Scan for the cell matching the given text and deliver its [x, y] coordinate at center. 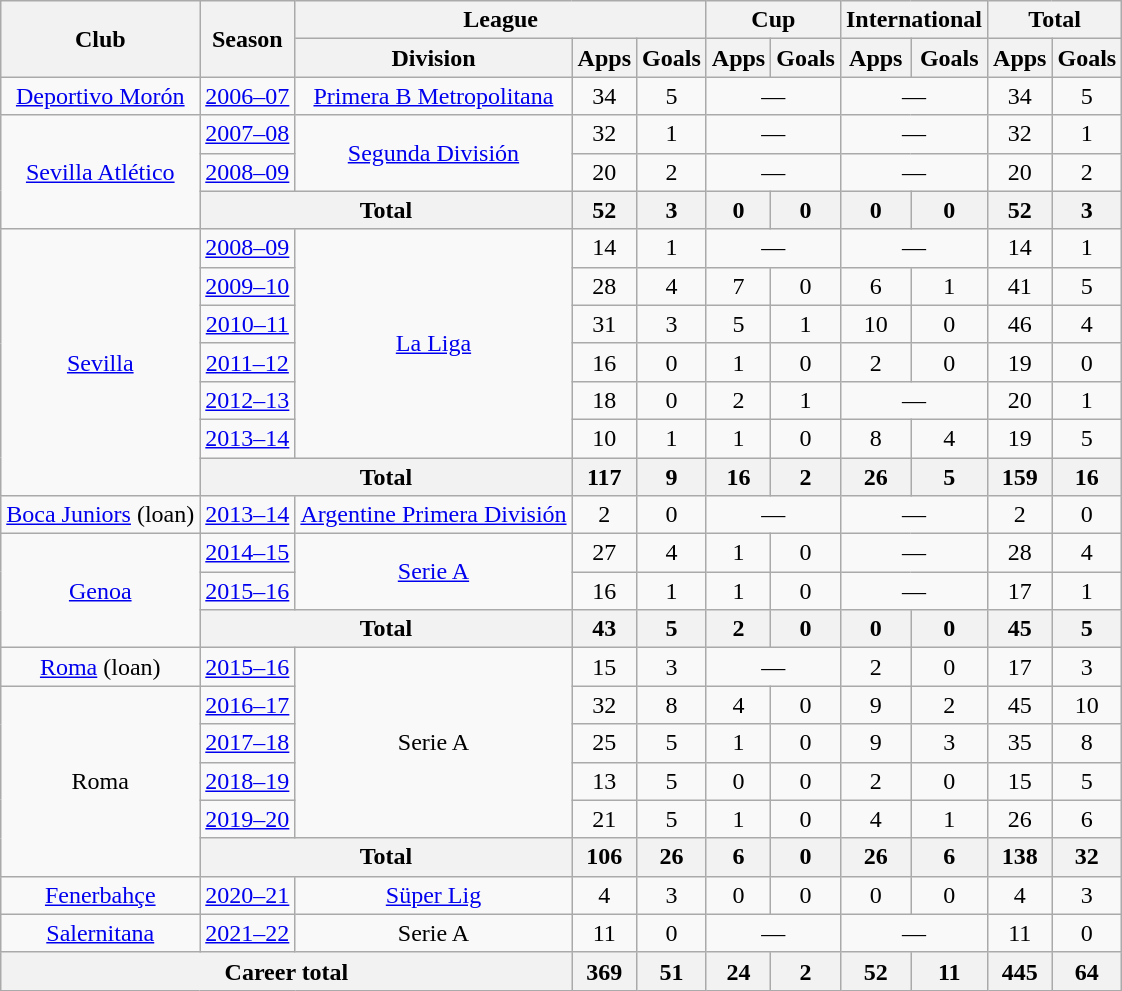
League [500, 20]
21 [604, 819]
2011–12 [248, 362]
18 [604, 400]
106 [604, 857]
64 [1087, 971]
2020–21 [248, 895]
International [914, 20]
Roma [100, 781]
2016–17 [248, 705]
Primera B Metropolitana [434, 96]
Salernitana [100, 933]
51 [672, 971]
25 [604, 743]
Season [248, 39]
24 [738, 971]
2019–20 [248, 819]
2012–13 [248, 400]
Sevilla [100, 362]
2009–10 [248, 286]
Cup [773, 20]
2018–19 [248, 781]
445 [1020, 971]
La Liga [434, 343]
Süper Lig [434, 895]
Sevilla Atlético [100, 172]
Fenerbahçe [100, 895]
2010–11 [248, 324]
159 [1020, 477]
Division [434, 58]
27 [604, 553]
117 [604, 477]
Roma (loan) [100, 667]
35 [1020, 743]
Deportivo Morón [100, 96]
Genoa [100, 591]
2014–15 [248, 553]
31 [604, 324]
Career total [286, 971]
2021–22 [248, 933]
Argentine Primera División [434, 515]
Boca Juniors (loan) [100, 515]
2006–07 [248, 96]
13 [604, 781]
369 [604, 971]
Segunda División [434, 153]
43 [604, 629]
46 [1020, 324]
41 [1020, 286]
138 [1020, 857]
2007–08 [248, 134]
2017–18 [248, 743]
7 [738, 286]
Club [100, 39]
